Return [X, Y] of the center of cell containing provided text 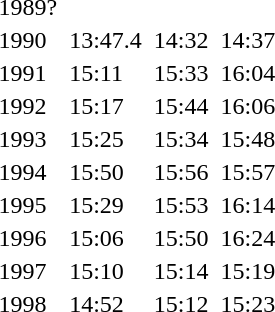
15:29 [106, 205]
15:10 [106, 271]
15:17 [106, 106]
15:06 [106, 238]
15:25 [106, 139]
15:56 [181, 172]
15:53 [181, 205]
14:32 [181, 40]
15:44 [181, 106]
15:14 [181, 271]
15:33 [181, 73]
15:11 [106, 73]
13:47.4 [106, 40]
15:34 [181, 139]
